Find where the given text appears and provide that cell's center as (X, Y) coordinate. 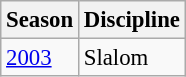
Season (40, 20)
2003 (40, 58)
Discipline (132, 20)
Slalom (132, 58)
